Capture the cell that displays the provided text and extract its (x, y) central coordinate. 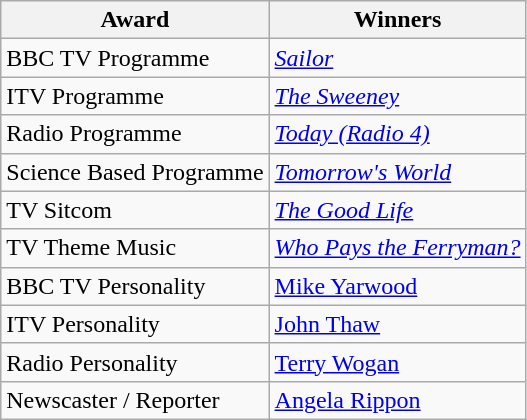
Today (Radio 4) (398, 134)
TV Theme Music (135, 248)
Tomorrow's World (398, 172)
Terry Wogan (398, 362)
Angela Rippon (398, 400)
Winners (398, 20)
Mike Yarwood (398, 286)
Newscaster / Reporter (135, 400)
ITV Programme (135, 96)
The Good Life (398, 210)
Who Pays the Ferryman? (398, 248)
Sailor (398, 58)
Radio Personality (135, 362)
TV Sitcom (135, 210)
Award (135, 20)
BBC TV Personality (135, 286)
John Thaw (398, 324)
BBC TV Programme (135, 58)
The Sweeney (398, 96)
ITV Personality (135, 324)
Radio Programme (135, 134)
Science Based Programme (135, 172)
